Scan for the cell matching the given text and deliver its [x, y] coordinate at center. 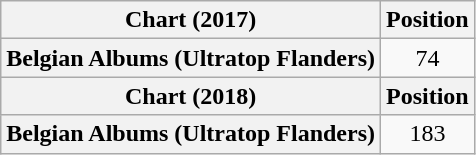
183 [428, 134]
Chart (2018) [191, 96]
Chart (2017) [191, 20]
74 [428, 58]
